Determine the (x, y) coordinate at the center of the cell enclosing the given text.  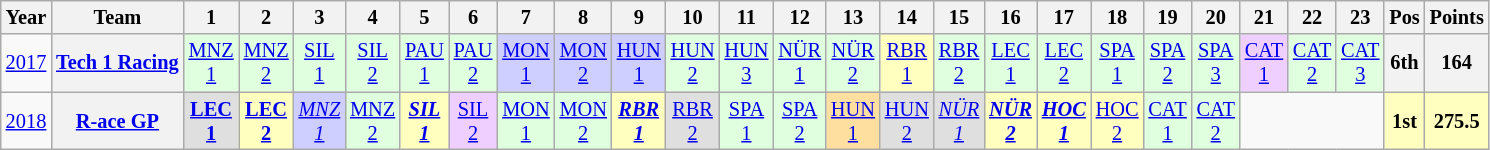
8 (584, 17)
13 (853, 17)
21 (1264, 17)
R-ace GP (117, 121)
Points (1457, 17)
6 (474, 17)
17 (1064, 17)
1 (212, 17)
Team (117, 17)
PAU1 (424, 63)
164 (1457, 63)
1st (1404, 121)
18 (1118, 17)
Year (26, 17)
2018 (26, 121)
22 (1312, 17)
3 (320, 17)
Pos (1404, 17)
23 (1360, 17)
6th (1404, 63)
4 (372, 17)
7 (526, 17)
19 (1167, 17)
16 (1010, 17)
PAU2 (474, 63)
14 (907, 17)
2 (266, 17)
15 (959, 17)
10 (693, 17)
HUN3 (746, 63)
11 (746, 17)
CAT3 (1360, 63)
SPA3 (1216, 63)
HOC1 (1064, 121)
12 (800, 17)
Tech 1 Racing (117, 63)
9 (639, 17)
275.5 (1457, 121)
HOC2 (1118, 121)
5 (424, 17)
20 (1216, 17)
2017 (26, 63)
